Search for the cell housing the specified text and yield its [X, Y] center coordinate. 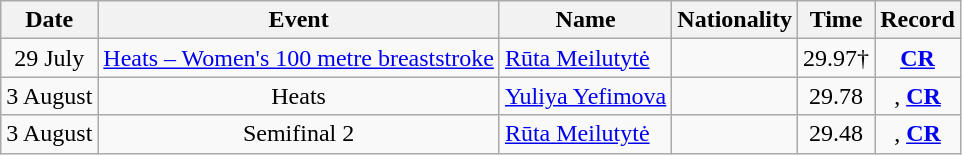
Time [836, 20]
Record [918, 20]
29.78 [836, 96]
Yuliya Yefimova [585, 96]
Date [50, 20]
Event [299, 20]
Semifinal 2 [299, 134]
29.97† [836, 58]
Nationality [735, 20]
29 July [50, 58]
Heats – Women's 100 metre breaststroke [299, 58]
Heats [299, 96]
29.48 [836, 134]
Name [585, 20]
CR [918, 58]
